From the cell containing the given text, extract its center point as [x, y] coordinate. 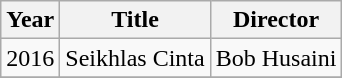
Director [276, 20]
Year [30, 20]
Title [135, 20]
2016 [30, 58]
Seikhlas Cinta [135, 58]
Bob Husaini [276, 58]
